Scan for the cell matching the given text and deliver its (x, y) coordinate at center. 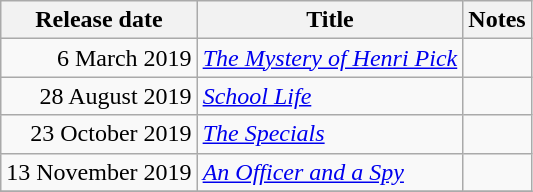
Title (330, 20)
28 August 2019 (99, 96)
6 March 2019 (99, 58)
13 November 2019 (99, 172)
The Specials (330, 134)
23 October 2019 (99, 134)
Release date (99, 20)
School Life (330, 96)
Notes (497, 20)
The Mystery of Henri Pick (330, 58)
An Officer and a Spy (330, 172)
